Return (x, y) of the center of cell containing provided text 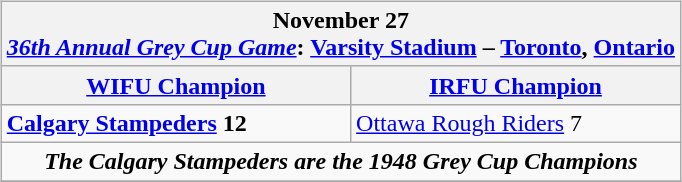
November 2736th Annual Grey Cup Game: Varsity Stadium – Toronto, Ontario (340, 34)
The Calgary Stampeders are the 1948 Grey Cup Champions (340, 161)
WIFU Champion (176, 85)
Calgary Stampeders 12 (176, 123)
Ottawa Rough Riders 7 (516, 123)
IRFU Champion (516, 85)
